Return the (x, y) coordinate for the center point of the cell that contains the specified text.  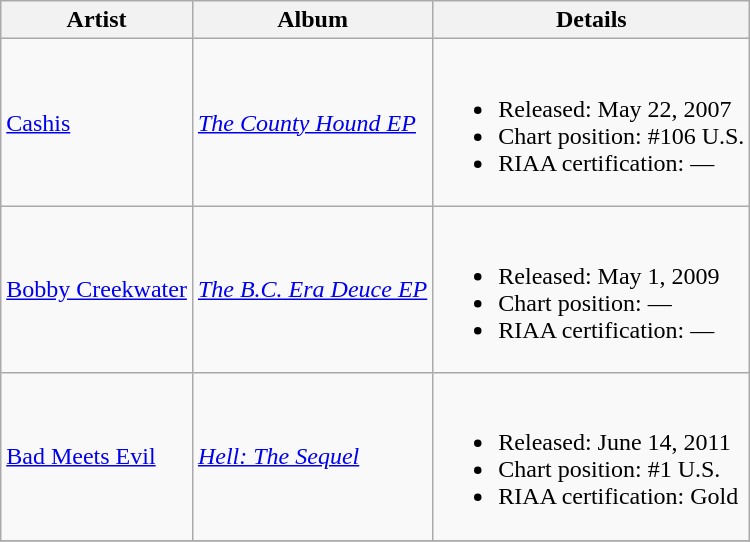
The County Hound EP (312, 122)
Album (312, 20)
The B.C. Era Deuce EP (312, 290)
Details (592, 20)
Hell: The Sequel (312, 456)
Bobby Creekwater (97, 290)
Released: May 1, 2009Chart position: —RIAA certification: — (592, 290)
Released: June 14, 2011Chart position: #1 U.S.RIAA certification: Gold (592, 456)
Bad Meets Evil (97, 456)
Cashis (97, 122)
Artist (97, 20)
Released: May 22, 2007Chart position: #106 U.S.RIAA certification: — (592, 122)
